Find where the given text appears and provide that cell's center as (X, Y) coordinate. 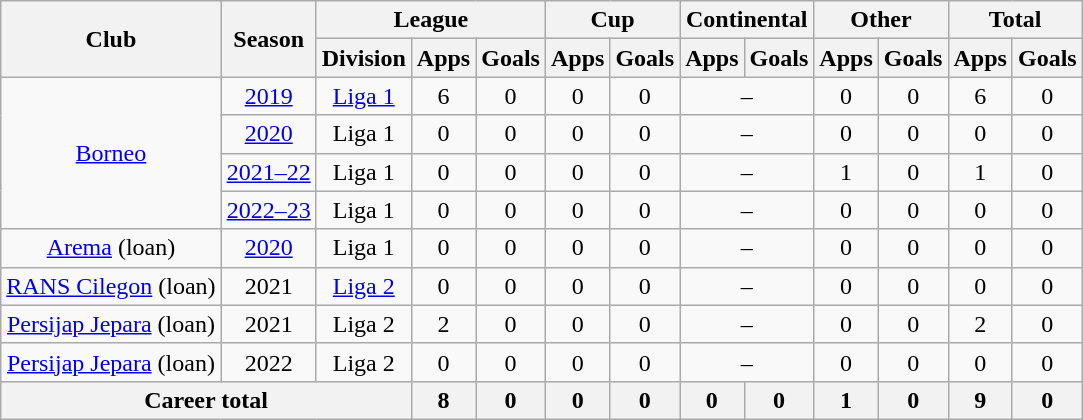
2019 (268, 96)
Continental (747, 20)
Other (881, 20)
League (430, 20)
8 (443, 400)
2022–23 (268, 210)
Total (1015, 20)
Division (364, 58)
2022 (268, 362)
Arema (loan) (111, 248)
Club (111, 39)
2021–22 (268, 172)
RANS Cilegon (loan) (111, 286)
Cup (612, 20)
Borneo (111, 153)
Season (268, 39)
9 (980, 400)
Career total (206, 400)
